Identify which cell holds the provided text, then report its [X, Y] central coordinate. 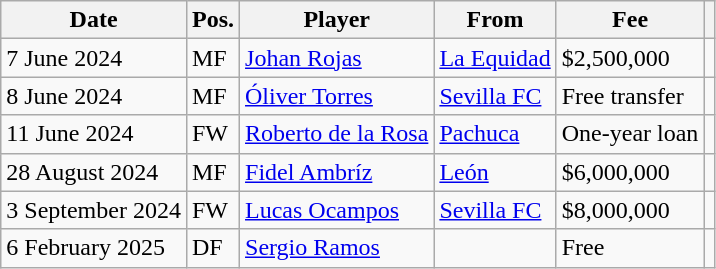
11 June 2024 [94, 134]
Fidel Ambríz [337, 172]
Player [337, 20]
León [495, 172]
One-year loan [630, 134]
Fee [630, 20]
Óliver Torres [337, 96]
8 June 2024 [94, 96]
28 August 2024 [94, 172]
$6,000,000 [630, 172]
$8,000,000 [630, 210]
Free [630, 248]
Date [94, 20]
Sergio Ramos [337, 248]
From [495, 20]
Lucas Ocampos [337, 210]
Pos. [212, 20]
DF [212, 248]
Johan Rojas [337, 58]
$2,500,000 [630, 58]
La Equidad [495, 58]
7 June 2024 [94, 58]
6 February 2025 [94, 248]
Free transfer [630, 96]
3 September 2024 [94, 210]
Pachuca [495, 134]
Roberto de la Rosa [337, 134]
